Locate the cell with the specified text and output its (X, Y) center coordinate. 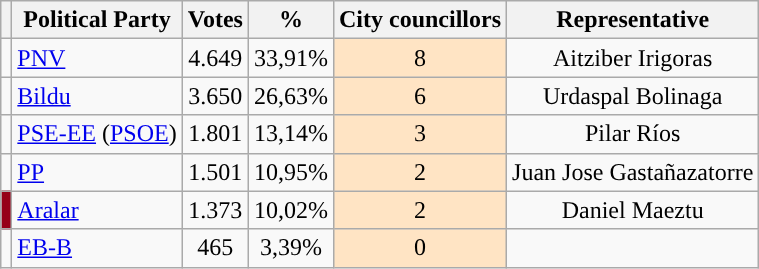
3 (420, 134)
8 (420, 58)
4.649 (215, 58)
26,63% (290, 96)
10,95% (290, 172)
Daniel Maeztu (633, 210)
33,91% (290, 58)
PP (97, 172)
PNV (97, 58)
Aralar (97, 210)
3.650 (215, 96)
Votes (215, 20)
3,39% (290, 248)
Urdaspal Bolinaga (633, 96)
Bildu (97, 96)
10,02% (290, 210)
Representative (633, 20)
City councillors (420, 20)
Juan Jose Gastañazatorre (633, 172)
1.501 (215, 172)
Political Party (97, 20)
465 (215, 248)
Aitziber Irigoras (633, 58)
Pilar Ríos (633, 134)
13,14% (290, 134)
1.373 (215, 210)
0 (420, 248)
EB-B (97, 248)
% (290, 20)
6 (420, 96)
PSE-EE (PSOE) (97, 134)
1.801 (215, 134)
